Detect which cell encompasses the target text, then output its (x, y) center coordinate. 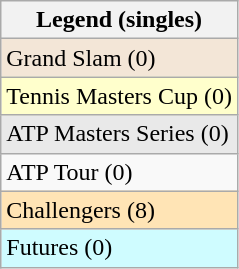
Grand Slam (0) (120, 58)
ATP Tour (0) (120, 172)
Tennis Masters Cup (0) (120, 96)
Legend (singles) (120, 20)
Futures (0) (120, 248)
ATP Masters Series (0) (120, 134)
Challengers (8) (120, 210)
